Pinpoint the cell where the given text exists, returning its (X, Y) midpoint coordinate. 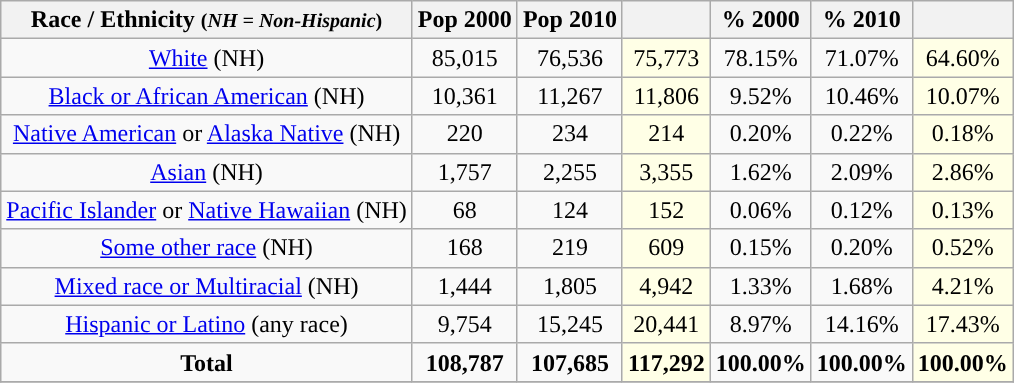
9,754 (464, 324)
8.97% (760, 324)
0.22% (862, 134)
1.62% (760, 172)
152 (666, 210)
Total (207, 362)
0.06% (760, 210)
Pop 2000 (464, 20)
2.09% (862, 172)
234 (570, 134)
Pacific Islander or Native Hawaiian (NH) (207, 210)
64.60% (962, 58)
2.86% (962, 172)
108,787 (464, 362)
Race / Ethnicity (NH = Non-Hispanic) (207, 20)
0.12% (862, 210)
609 (666, 248)
75,773 (666, 58)
1,444 (464, 286)
20,441 (666, 324)
71.07% (862, 58)
4.21% (962, 286)
117,292 (666, 362)
10.46% (862, 96)
0.18% (962, 134)
107,685 (570, 362)
% 2010 (862, 20)
220 (464, 134)
1.68% (862, 286)
Mixed race or Multiracial (NH) (207, 286)
11,267 (570, 96)
219 (570, 248)
15,245 (570, 324)
10.07% (962, 96)
White (NH) (207, 58)
1.33% (760, 286)
% 2000 (760, 20)
Asian (NH) (207, 172)
Black or African American (NH) (207, 96)
1,757 (464, 172)
11,806 (666, 96)
68 (464, 210)
Native American or Alaska Native (NH) (207, 134)
10,361 (464, 96)
168 (464, 248)
Hispanic or Latino (any race) (207, 324)
14.16% (862, 324)
9.52% (760, 96)
124 (570, 210)
0.52% (962, 248)
0.13% (962, 210)
4,942 (666, 286)
76,536 (570, 58)
2,255 (570, 172)
78.15% (760, 58)
1,805 (570, 286)
214 (666, 134)
Pop 2010 (570, 20)
Some other race (NH) (207, 248)
85,015 (464, 58)
17.43% (962, 324)
0.15% (760, 248)
3,355 (666, 172)
